Pinpoint the cell where the given text exists, returning its [X, Y] midpoint coordinate. 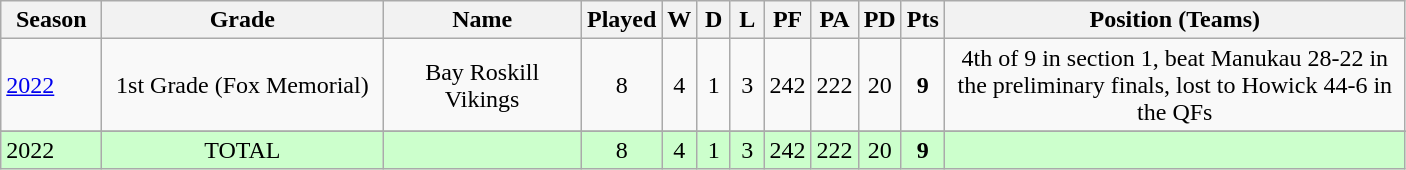
Season [52, 20]
PA [834, 20]
Position (Teams) [1174, 20]
Bay Roskill Vikings [482, 85]
Name [482, 20]
W [680, 20]
4th of 9 in section 1, beat Manukau 28-22 in the preliminary finals, lost to Howick 44-6 in the QFs [1174, 85]
Grade [242, 20]
L [747, 20]
Pts [922, 20]
1st Grade (Fox Memorial) [242, 85]
PD [880, 20]
Played [621, 20]
D [714, 20]
PF [788, 20]
TOTAL [242, 150]
